Scan for the cell matching the given text and deliver its (X, Y) coordinate at center. 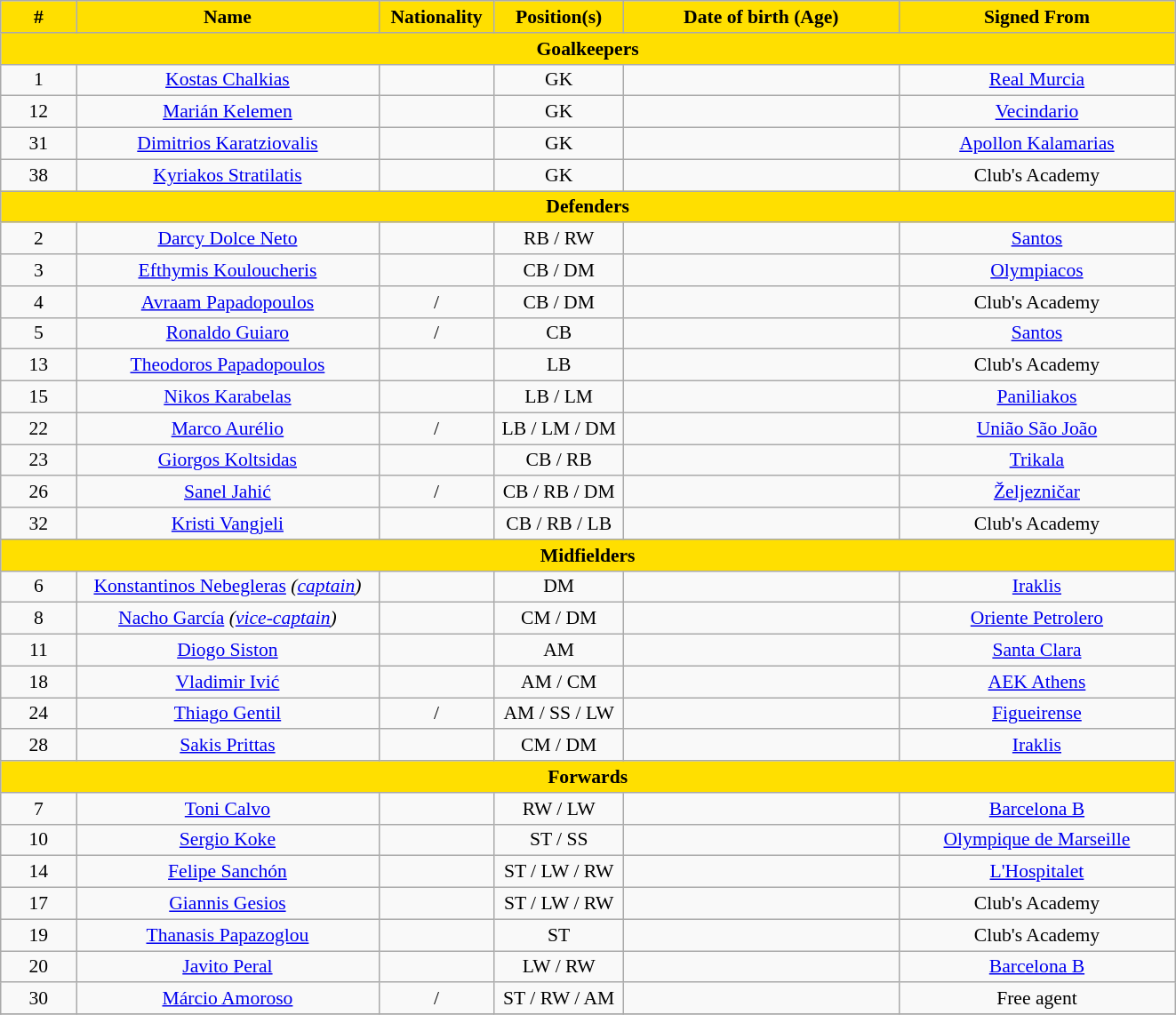
Theodoros Papadopoulos (228, 365)
1 (39, 80)
Nikos Karabelas (228, 397)
Márcio Amoroso (228, 999)
Figueirense (1036, 714)
19 (39, 935)
Giorgos Koltsidas (228, 460)
12 (39, 112)
10 (39, 840)
Marián Kelemen (228, 112)
Trikala (1036, 460)
ST / SS (558, 840)
Olympiacos (1036, 270)
# (39, 17)
CB / RB (558, 460)
LB / LM (558, 397)
Apollon Kalamarias (1036, 144)
DM (558, 587)
Avraam Papadopoulos (228, 302)
24 (39, 714)
Diogo Siston (228, 651)
13 (39, 365)
3 (39, 270)
Vecindario (1036, 112)
32 (39, 523)
Date of birth (Age) (761, 17)
CB (558, 333)
Vladimir Ivić (228, 682)
Paniliakos (1036, 397)
31 (39, 144)
Sakis Prittas (228, 746)
Defenders (588, 207)
LW / RW (558, 967)
4 (39, 302)
Nacho García (vice-captain) (228, 619)
AM / CM (558, 682)
RB / RW (558, 239)
Nationality (436, 17)
Giannis Gesios (228, 904)
14 (39, 872)
Name (228, 17)
30 (39, 999)
AM (558, 651)
Free agent (1036, 999)
Konstantinos Nebegleras (captain) (228, 587)
17 (39, 904)
18 (39, 682)
Dimitrios Karatziovalis (228, 144)
22 (39, 428)
Midfielders (588, 555)
Javito Peral (228, 967)
Oriente Petrolero (1036, 619)
5 (39, 333)
7 (39, 809)
Real Murcia (1036, 80)
Efthymis Kouloucheris (228, 270)
LB / LM / DM (558, 428)
15 (39, 397)
ST / RW / AM (558, 999)
Santa Clara (1036, 651)
Forwards (588, 777)
23 (39, 460)
Kyriakos Stratilatis (228, 175)
Kostas Chalkias (228, 80)
União São João (1036, 428)
L'Hospitalet (1036, 872)
AEK Athens (1036, 682)
RW / LW (558, 809)
Signed From (1036, 17)
Olympique de Marseille (1036, 840)
8 (39, 619)
2 (39, 239)
11 (39, 651)
Goalkeepers (588, 49)
Željezničar (1036, 492)
CB / RB / DM (558, 492)
AM / SS / LW (558, 714)
Kristi Vangjeli (228, 523)
Felipe Sanchón (228, 872)
Thanasis Papazoglou (228, 935)
26 (39, 492)
Ronaldo Guiaro (228, 333)
Darcy Dolce Neto (228, 239)
Thiago Gentil (228, 714)
Marco Aurélio (228, 428)
LB (558, 365)
ST (558, 935)
28 (39, 746)
20 (39, 967)
38 (39, 175)
Position(s) (558, 17)
Toni Calvo (228, 809)
6 (39, 587)
Sanel Jahić (228, 492)
CB / RB / LB (558, 523)
Sergio Koke (228, 840)
